Locate the cell with the specified text and output its [x, y] center coordinate. 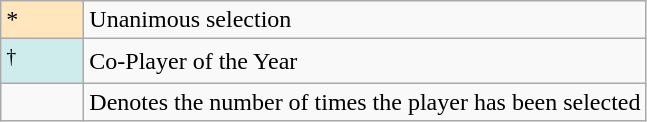
* [42, 20]
Co-Player of the Year [365, 62]
Denotes the number of times the player has been selected [365, 102]
† [42, 62]
Unanimous selection [365, 20]
